Search for the cell housing the specified text and yield its [X, Y] center coordinate. 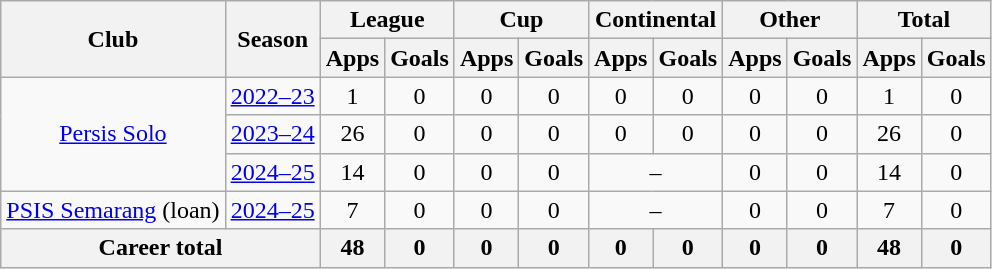
Club [113, 39]
Season [272, 39]
Other [790, 20]
Total [924, 20]
2023–24 [272, 134]
Career total [160, 248]
2022–23 [272, 96]
Continental [656, 20]
PSIS Semarang (loan) [113, 210]
Cup [521, 20]
Persis Solo [113, 134]
League [387, 20]
